Return [X, Y] of the center of cell containing provided text 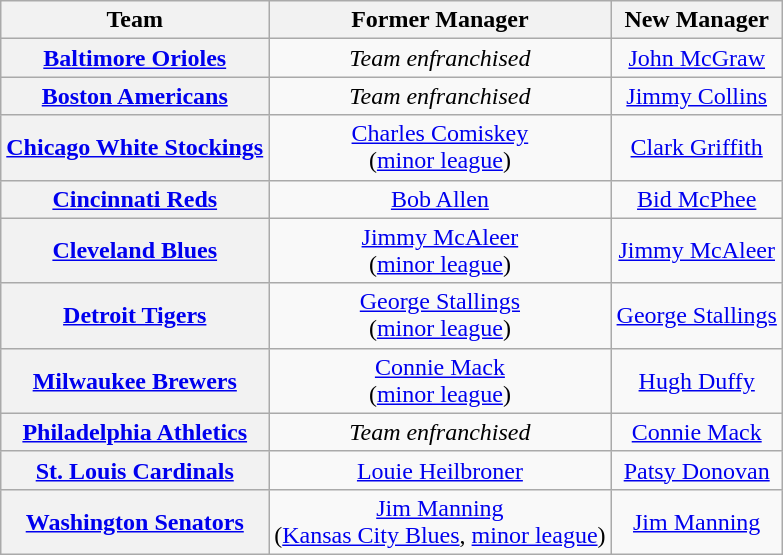
John McGraw [696, 58]
Baltimore Orioles [135, 58]
George Stallings [696, 316]
Cincinnati Reds [135, 199]
Milwaukee Brewers [135, 380]
Jimmy Collins [696, 96]
Louie Heilbroner [440, 470]
Washington Senators [135, 522]
Jim Manning [696, 522]
Boston Americans [135, 96]
Chicago White Stockings [135, 148]
Charles Comiskey(minor league) [440, 148]
Jimmy McAleer [696, 250]
Jimmy McAleer(minor league) [440, 250]
Team [135, 20]
Bid McPhee [696, 199]
Hugh Duffy [696, 380]
Connie Mack [696, 432]
Jim Manning(Kansas City Blues, minor league) [440, 522]
Former Manager [440, 20]
New Manager [696, 20]
Bob Allen [440, 199]
Philadelphia Athletics [135, 432]
Connie Mack(minor league) [440, 380]
Cleveland Blues [135, 250]
St. Louis Cardinals [135, 470]
Clark Griffith [696, 148]
Detroit Tigers [135, 316]
Patsy Donovan [696, 470]
George Stallings(minor league) [440, 316]
